Return the (x, y) coordinate for the center point of the cell that contains the specified text.  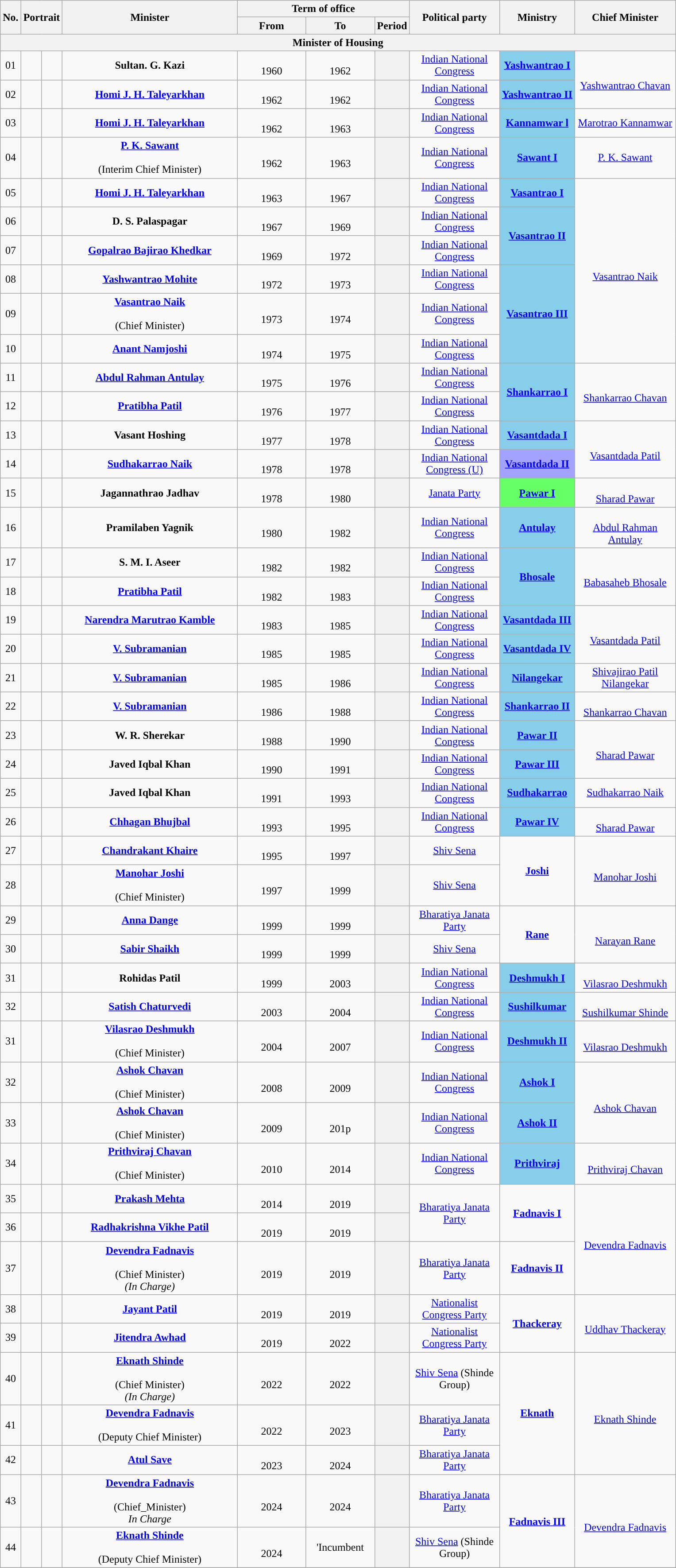
40 (11, 1378)
Ashok II (537, 1123)
01 (11, 66)
Uddhav Thackeray (625, 1323)
Chief Minister (625, 17)
Nilangekar (537, 678)
24 (11, 764)
Vasantdada IV (537, 648)
From (272, 26)
25 (11, 793)
12 (11, 407)
Joshi (537, 871)
Vasantrao Naik (625, 270)
S. M. I. Aseer (150, 563)
Sushilkumar Shinde (625, 1006)
Anna Dange (150, 920)
34 (11, 1164)
Rane (537, 935)
Shankarrao I (537, 392)
2008 (272, 1082)
Eknath Shinde (625, 1413)
Chhagan Bhujbal (150, 821)
09 (11, 314)
Manohar Joshi (625, 871)
04 (11, 158)
Yashwantrao Chavan (625, 80)
Fadnavis I (537, 1213)
Vasant Hoshing (150, 435)
17 (11, 563)
Prakash Mehta (150, 1199)
Pramilaben Yagnik (150, 528)
Prithviraj (537, 1164)
29 (11, 920)
Minister (150, 17)
Manohar Joshi (Chief Minister) (150, 885)
38 (11, 1308)
Period (392, 26)
41 (11, 1425)
35 (11, 1199)
Term of office (323, 9)
Pawar IV (537, 821)
Jagannathrao Jadhav (150, 493)
Vilasrao Deshmukh (Chief Minister) (150, 1041)
08 (11, 279)
Kannamwar l (537, 123)
Pawar II (537, 735)
Devendra Fadnavis (Chief_Minister) In Charge (150, 1501)
Janata Party (454, 493)
Sushilkumar (537, 1006)
Vasantdada III (537, 620)
02 (11, 94)
30 (11, 949)
Anant Namjoshi (150, 348)
Prithviraj Chavan (625, 1164)
2010 (272, 1164)
44 (11, 1548)
Gopalrao Bajirao Khedkar (150, 250)
Sultan. G. Kazi (150, 66)
Atul Save (150, 1460)
18 (11, 591)
36 (11, 1227)
Fadnavis III (537, 1521)
Yashwantrao II (537, 94)
Deshmukh I (537, 978)
Political party (454, 17)
42 (11, 1460)
Yashwantrao I (537, 66)
Prithviraj Chavan (Chief Minister) (150, 1164)
20 (11, 648)
16 (11, 528)
22 (11, 706)
Bhosale (537, 577)
Jitendra Awhad (150, 1338)
23 (11, 735)
Vasantrao II (537, 236)
21 (11, 678)
15 (11, 493)
Sudhakarrao (537, 793)
W. R. Sherekar (150, 735)
D. S. Palaspagar (150, 221)
Pawar I (537, 493)
Eknath Shinde (Deputy Chief Minister) (150, 1548)
Radhakrishna Vikhe Patil (150, 1227)
2007 (340, 1041)
Fadnavis II (537, 1268)
Shivajirao Patil Nilangekar (625, 678)
P. K. Sawant (625, 158)
Antulay (537, 528)
Marotrao Kannamwar (625, 123)
Minister of Housing (338, 43)
03 (11, 123)
13 (11, 435)
'Incumbent (340, 1548)
1960 (272, 66)
Indian National Congress (U) (454, 464)
P. K. Sawant (Interim Chief Minister) (150, 158)
11 (11, 377)
33 (11, 1123)
19 (11, 620)
26 (11, 821)
Ministry (537, 17)
Vasantdada I (537, 435)
37 (11, 1268)
201p (340, 1123)
Yashwantrao Mohite (150, 279)
14 (11, 464)
Pawar III (537, 764)
No. (11, 17)
Vasantrao I (537, 192)
Vasantrao III (537, 314)
Jayant Patil (150, 1308)
Shankarrao II (537, 706)
Rohidas Patil (150, 978)
Deshmukh II (537, 1041)
05 (11, 192)
Sawant I (537, 158)
Babasaheb Bhosale (625, 577)
Eknath Shinde (Chief Minister) (In Charge) (150, 1378)
28 (11, 885)
Satish Chaturvedi (150, 1006)
Devendra Fadnavis (Deputy Chief Minister) (150, 1425)
Ashok I (537, 1082)
39 (11, 1338)
27 (11, 850)
Portrait (42, 17)
Ashok Chavan (625, 1102)
Chandrakant Khaire (150, 850)
Vasantdada II (537, 464)
Eknath (537, 1413)
Narayan Rane (625, 935)
Vasantrao Naik (Chief Minister) (150, 314)
Narendra Marutrao Kamble (150, 620)
07 (11, 250)
Devendra Fadnavis (Chief Minister) (In Charge) (150, 1268)
43 (11, 1501)
Thackeray (537, 1323)
06 (11, 221)
10 (11, 348)
To (340, 26)
Sabir Shaikh (150, 949)
